Return [x, y] of the center of cell containing provided text 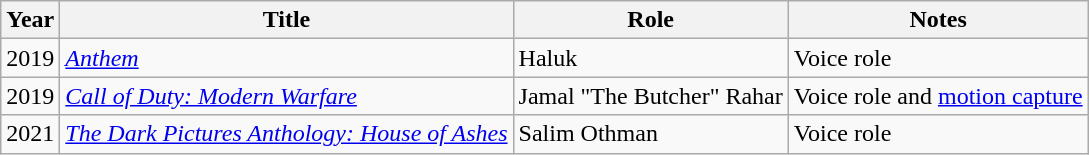
Voice role and motion capture [938, 96]
The Dark Pictures Anthology: House of Ashes [286, 134]
Call of Duty: Modern Warfare [286, 96]
Salim Othman [650, 134]
Haluk [650, 58]
Title [286, 20]
Role [650, 20]
Notes [938, 20]
Anthem [286, 58]
Jamal "The Butcher" Rahar [650, 96]
Year [30, 20]
2021 [30, 134]
